For the text-containing cell, return its midpoint in [X, Y] coordinate format. 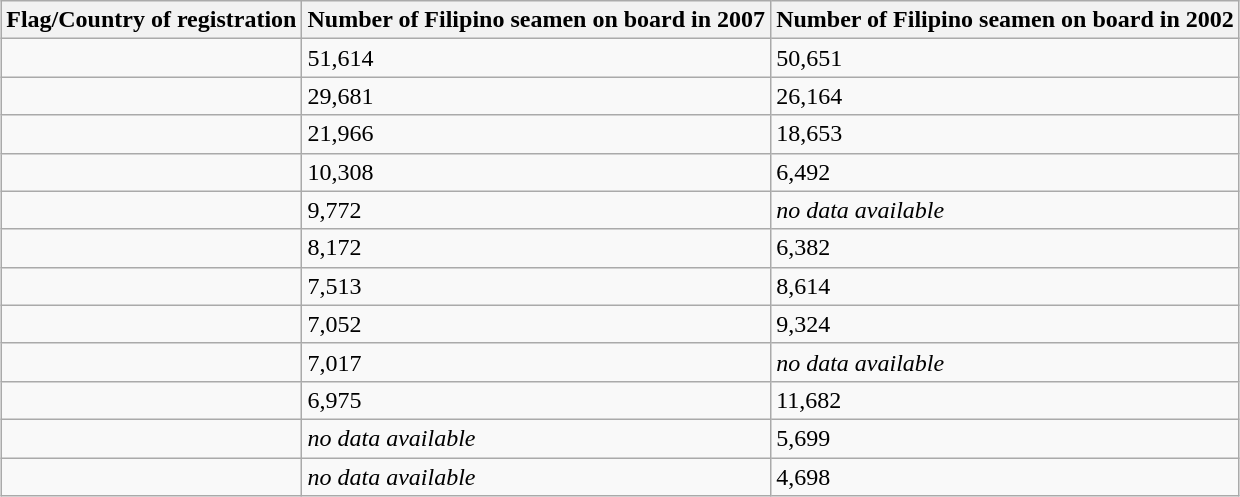
Number of Filipino seamen on board in 2007 [536, 20]
5,699 [1006, 438]
7,017 [536, 362]
6,382 [1006, 248]
8,172 [536, 248]
50,651 [1006, 58]
9,324 [1006, 324]
6,975 [536, 400]
Flag/Country of registration [152, 20]
51,614 [536, 58]
8,614 [1006, 286]
Number of Filipino seamen on board in 2002 [1006, 20]
21,966 [536, 134]
29,681 [536, 96]
11,682 [1006, 400]
18,653 [1006, 134]
4,698 [1006, 477]
9,772 [536, 210]
6,492 [1006, 172]
26,164 [1006, 96]
7,513 [536, 286]
10,308 [536, 172]
7,052 [536, 324]
